Search for the cell housing the specified text and yield its (x, y) center coordinate. 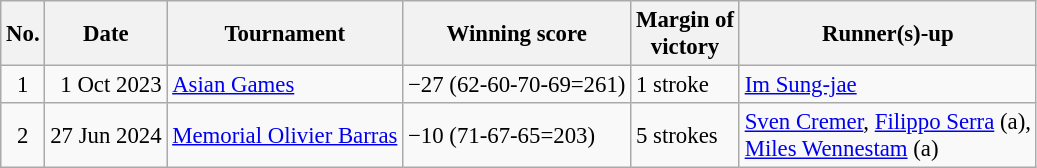
1 stroke (686, 85)
1 Oct 2023 (106, 85)
Asian Games (285, 85)
1 (23, 85)
Runner(s)-up (888, 34)
Date (106, 34)
2 (23, 136)
27 Jun 2024 (106, 136)
No. (23, 34)
−27 (62-60-70-69=261) (517, 85)
Margin ofvictory (686, 34)
Sven Cremer, Filippo Serra (a), Miles Wennestam (a) (888, 136)
Winning score (517, 34)
−10 (71-67-65=203) (517, 136)
Tournament (285, 34)
5 strokes (686, 136)
Memorial Olivier Barras (285, 136)
Im Sung-jae (888, 85)
